Identify which cell holds the provided text, then report its [X, Y] central coordinate. 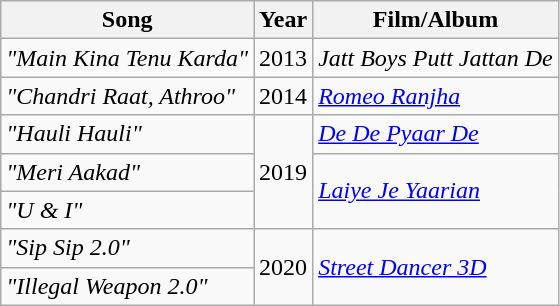
2019 [284, 172]
Film/Album [436, 20]
"Main Kina Tenu Karda" [128, 58]
De De Pyaar De [436, 134]
"Illegal Weapon 2.0" [128, 286]
Year [284, 20]
Jatt Boys Putt Jattan De [436, 58]
Street Dancer 3D [436, 267]
2014 [284, 96]
"U & I" [128, 210]
"Hauli Hauli" [128, 134]
Song [128, 20]
"Meri Aakad" [128, 172]
Romeo Ranjha [436, 96]
2013 [284, 58]
"Sip Sip 2.0" [128, 248]
"Chandri Raat, Athroo" [128, 96]
Laiye Je Yaarian [436, 191]
2020 [284, 267]
